Output the [X, Y] coordinate of the center of the cell containing the given text.  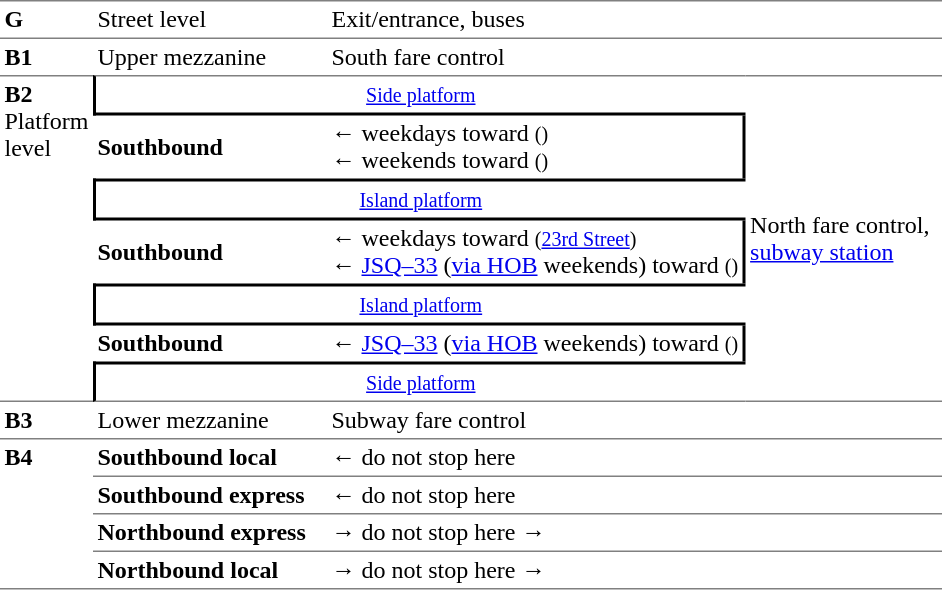
B4 [46, 515]
Southbound express [210, 496]
Street level [210, 19]
B3 [46, 421]
B2Platform level [46, 238]
South fare control [634, 57]
Upper mezzanine [210, 57]
← weekdays toward ()← weekends toward () [536, 148]
Northbound express [210, 533]
Northbound local [210, 571]
Exit/entrance, buses [634, 19]
Southbound local [210, 459]
← weekdays toward (23rd Street)← JSQ–33 (via HOB weekends) toward () [536, 252]
← JSQ–33 (via HOB weekends) toward () [536, 344]
North fare control, subway station [844, 238]
B1 [46, 57]
Lower mezzanine [210, 421]
Subway fare control [634, 421]
G [46, 19]
